Return [x, y] of the center of cell containing provided text 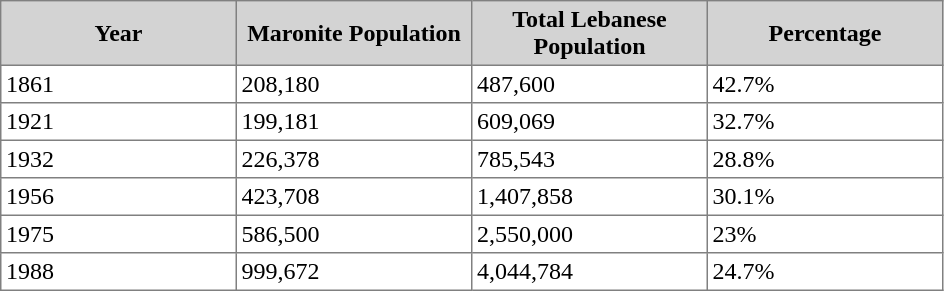
1975 [119, 234]
208,180 [354, 84]
Year [119, 33]
586,500 [354, 234]
Percentage [825, 33]
1,407,858 [590, 197]
1988 [119, 272]
24.7% [825, 272]
28.8% [825, 159]
32.7% [825, 122]
609,069 [590, 122]
1921 [119, 122]
Maronite Population [354, 33]
Total Lebanese Population [590, 33]
23% [825, 234]
30.1% [825, 197]
42.7% [825, 84]
1956 [119, 197]
226,378 [354, 159]
4,044,784 [590, 272]
1861 [119, 84]
487,600 [590, 84]
999,672 [354, 272]
785,543 [590, 159]
423,708 [354, 197]
199,181 [354, 122]
2,550,000 [590, 234]
1932 [119, 159]
